Determine the [X, Y] coordinate at the center of the cell enclosing the given text.  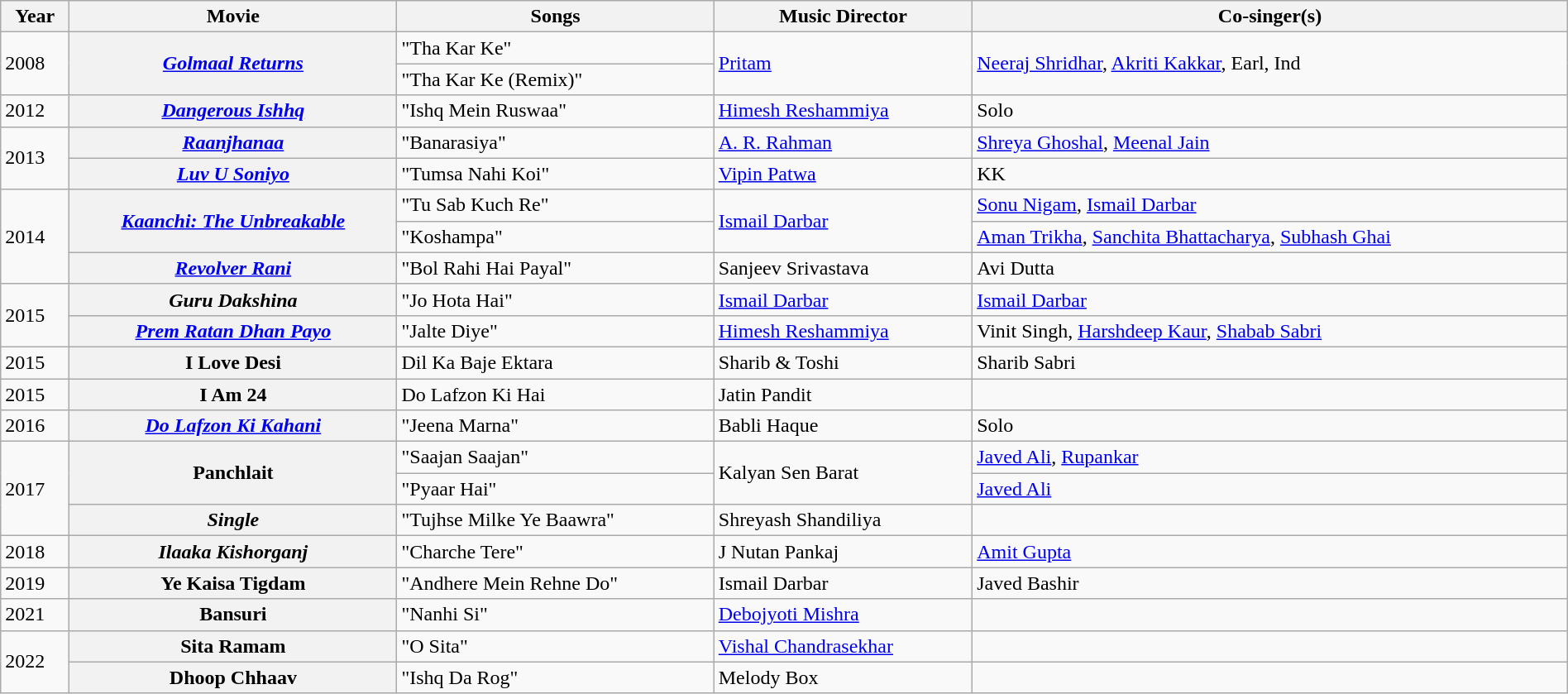
Vipin Patwa [843, 174]
"Charche Tere" [556, 552]
Melody Box [843, 677]
Ye Kaisa Tigdam [233, 583]
"Banarasiya" [556, 142]
2022 [35, 662]
KK [1270, 174]
2018 [35, 552]
"Andhere Mein Rehne Do" [556, 583]
J Nutan Pankaj [843, 552]
"Saajan Saajan" [556, 457]
"Pyaar Hai" [556, 489]
Do Lafzon Ki Hai [556, 395]
Co-singer(s) [1270, 17]
Year [35, 17]
"Tha Kar Ke (Remix)" [556, 79]
"Bol Rahi Hai Payal" [556, 268]
Babli Haque [843, 426]
Kaanchi: The Unbreakable [233, 221]
"Ishq Da Rog" [556, 677]
"Koshampa" [556, 237]
Single [233, 520]
2014 [35, 237]
Music Director [843, 17]
Raanjhanaa [233, 142]
2019 [35, 583]
Sharib Sabri [1270, 362]
Panchlait [233, 473]
Shreya Ghoshal, Meenal Jain [1270, 142]
Javed Ali [1270, 489]
"Tha Kar Ke" [556, 48]
Guru Dakshina [233, 299]
Vinit Singh, Harshdeep Kaur, Shabab Sabri [1270, 331]
Dil Ka Baje Ektara [556, 362]
Sanjeev Srivastava [843, 268]
"Ishq Mein Ruswaa" [556, 111]
A. R. Rahman [843, 142]
Kalyan Sen Barat [843, 473]
Neeraj Shridhar, Akriti Kakkar, Earl, Ind [1270, 64]
Bansuri [233, 615]
2008 [35, 64]
I Love Desi [233, 362]
2016 [35, 426]
Luv U Soniyo [233, 174]
Aman Trikha, Sanchita Bhattacharya, Subhash Ghai [1270, 237]
"Jalte Diye" [556, 331]
Revolver Rani [233, 268]
Pritam [843, 64]
Dhoop Chhaav [233, 677]
Sharib & Toshi [843, 362]
Javed Ali, Rupankar [1270, 457]
Prem Ratan Dhan Payo [233, 331]
Songs [556, 17]
Movie [233, 17]
2017 [35, 489]
Debojyoti Mishra [843, 615]
"Tu Sab Kuch Re" [556, 205]
Vishal Chandrasekhar [843, 646]
I Am 24 [233, 395]
Ilaaka Kishorganj [233, 552]
"Nanhi Si" [556, 615]
Jatin Pandit [843, 395]
Avi Dutta [1270, 268]
Amit Gupta [1270, 552]
Sita Ramam [233, 646]
"O Sita" [556, 646]
"Tumsa Nahi Koi" [556, 174]
"Jo Hota Hai" [556, 299]
2012 [35, 111]
Do Lafzon Ki Kahani [233, 426]
2021 [35, 615]
"Jeena Marna" [556, 426]
Shreyash Shandiliya [843, 520]
Dangerous Ishhq [233, 111]
"Tujhse Milke Ye Baawra" [556, 520]
Golmaal Returns [233, 64]
Javed Bashir [1270, 583]
2013 [35, 158]
Sonu Nigam, Ismail Darbar [1270, 205]
